From the cell containing the given text, extract its center point as [X, Y] coordinate. 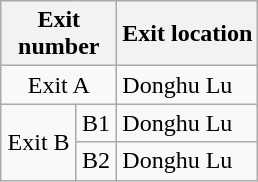
Exit A [59, 85]
Exit B [39, 142]
B1 [96, 123]
Exit number [59, 34]
Exit location [188, 34]
B2 [96, 161]
